Output the [x, y] coordinate of the center of the cell containing the given text.  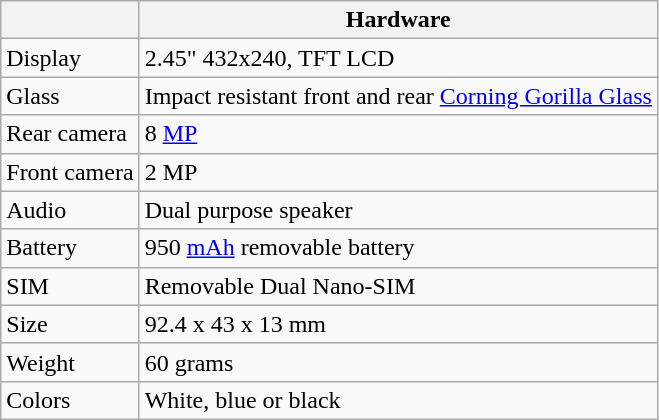
Audio [70, 210]
Size [70, 324]
Glass [70, 96]
2.45" 432x240, TFT LCD [398, 58]
Display [70, 58]
Colors [70, 400]
Impact resistant front and rear Corning Gorilla Glass [398, 96]
8 MP [398, 134]
Battery [70, 248]
Weight [70, 362]
Dual purpose speaker [398, 210]
60 grams [398, 362]
Hardware [398, 20]
White, blue or black [398, 400]
92.4 x 43 x 13 mm [398, 324]
950 mAh removable battery [398, 248]
Removable Dual Nano-SIM [398, 286]
Rear camera [70, 134]
Front camera [70, 172]
SIM [70, 286]
2 MP [398, 172]
